Provide the (x, y) coordinate of the cell's center where the given text is located.  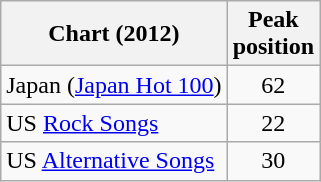
Japan (Japan Hot 100) (114, 85)
Peakposition (273, 34)
30 (273, 161)
62 (273, 85)
US Alternative Songs (114, 161)
Chart (2012) (114, 34)
US Rock Songs (114, 123)
22 (273, 123)
